From the cell containing the given text, extract its center point as [X, Y] coordinate. 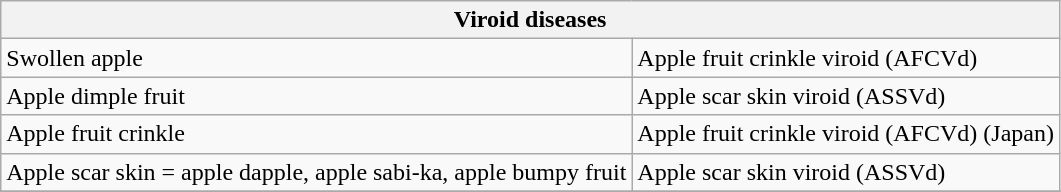
Apple fruit crinkle viroid (AFCVd) (Japan) [846, 134]
Apple fruit crinkle viroid (AFCVd) [846, 58]
Swollen apple [316, 58]
Apple dimple fruit [316, 96]
Apple fruit crinkle [316, 134]
Apple scar skin = apple dapple, apple sabi-ka, apple bumpy fruit [316, 172]
Viroid diseases [530, 20]
